Search for the cell housing the specified text and yield its [x, y] center coordinate. 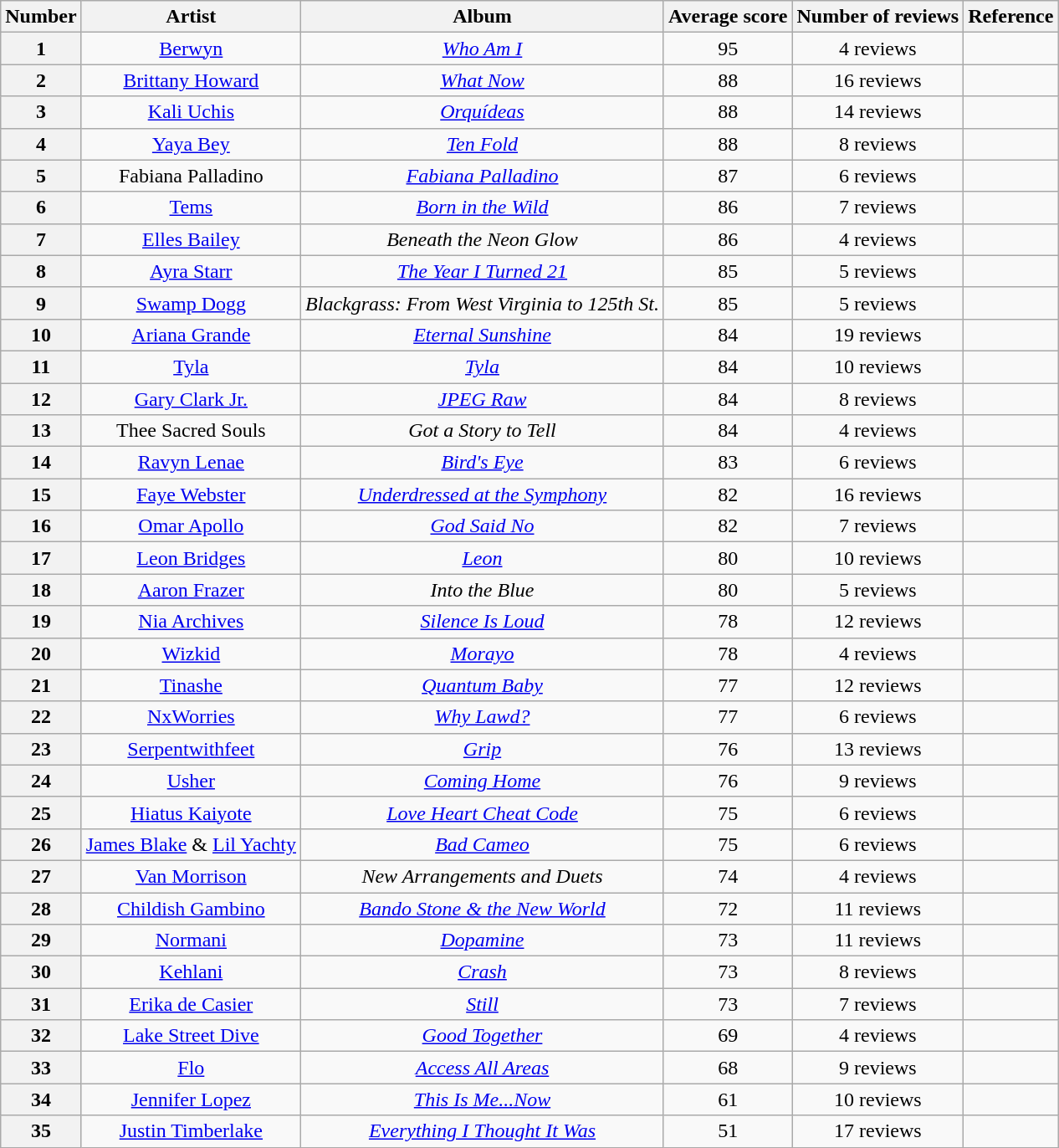
Who Am I [483, 49]
Beneath the Neon Glow [483, 239]
12 [41, 399]
James Blake & Lil Yachty [191, 844]
21 [41, 685]
Why Lawd? [483, 717]
Omar Apollo [191, 526]
Still [483, 1004]
Lake Street Dive [191, 1036]
6 [41, 208]
Grip [483, 749]
25 [41, 812]
13 [41, 431]
Flo [191, 1068]
Blackgrass: From West Virginia to 125th St. [483, 303]
51 [728, 1131]
29 [41, 940]
Normani [191, 940]
Erika de Casier [191, 1004]
Van Morrison [191, 876]
Tems [191, 208]
15 [41, 495]
27 [41, 876]
Average score [728, 17]
Thee Sacred Souls [191, 431]
Childish Gambino [191, 908]
Access All Areas [483, 1068]
87 [728, 176]
7 [41, 239]
Hiatus Kaiyote [191, 812]
68 [728, 1068]
The Year I Turned 21 [483, 271]
69 [728, 1036]
Berwyn [191, 49]
Number [41, 17]
Jennifer Lopez [191, 1099]
Good Together [483, 1036]
Leon Bridges [191, 558]
3 [41, 112]
32 [41, 1036]
Elles Bailey [191, 239]
26 [41, 844]
Morayo [483, 653]
17 reviews [878, 1131]
Brittany Howard [191, 80]
Crash [483, 972]
Love Heart Cheat Code [483, 812]
Bando Stone & the New World [483, 908]
31 [41, 1004]
Swamp Dogg [191, 303]
11 [41, 366]
19 [41, 622]
God Said No [483, 526]
NxWorries [191, 717]
Artist [191, 17]
Justin Timberlake [191, 1131]
19 reviews [878, 335]
34 [41, 1099]
28 [41, 908]
74 [728, 876]
14 reviews [878, 112]
8 [41, 271]
Kehlani [191, 972]
JPEG Raw [483, 399]
Gary Clark Jr. [191, 399]
Silence Is Loud [483, 622]
23 [41, 749]
72 [728, 908]
95 [728, 49]
Born in the Wild [483, 208]
Orquídeas [483, 112]
Aaron Frazer [191, 590]
Kali Uchis [191, 112]
4 [41, 144]
16 [41, 526]
Number of reviews [878, 17]
Into the Blue [483, 590]
Tinashe [191, 685]
Dopamine [483, 940]
Eternal Sunshine [483, 335]
Ravyn Lenae [191, 463]
2 [41, 80]
Ten Fold [483, 144]
83 [728, 463]
Ariana Grande [191, 335]
5 [41, 176]
33 [41, 1068]
Yaya Bey [191, 144]
18 [41, 590]
1 [41, 49]
Quantum Baby [483, 685]
Everything I Thought It Was [483, 1131]
24 [41, 781]
Nia Archives [191, 622]
20 [41, 653]
9 [41, 303]
Coming Home [483, 781]
Reference [1010, 17]
13 reviews [878, 749]
Album [483, 17]
14 [41, 463]
35 [41, 1131]
New Arrangements and Duets [483, 876]
Usher [191, 781]
Faye Webster [191, 495]
This Is Me...Now [483, 1099]
61 [728, 1099]
Ayra Starr [191, 271]
Wizkid [191, 653]
30 [41, 972]
10 [41, 335]
22 [41, 717]
Underdressed at the Symphony [483, 495]
Bird's Eye [483, 463]
17 [41, 558]
What Now [483, 80]
Serpentwithfeet [191, 749]
Got a Story to Tell [483, 431]
Bad Cameo [483, 844]
Leon [483, 558]
